Extract the [X, Y] coordinate from the center of the cell holding the provided text.  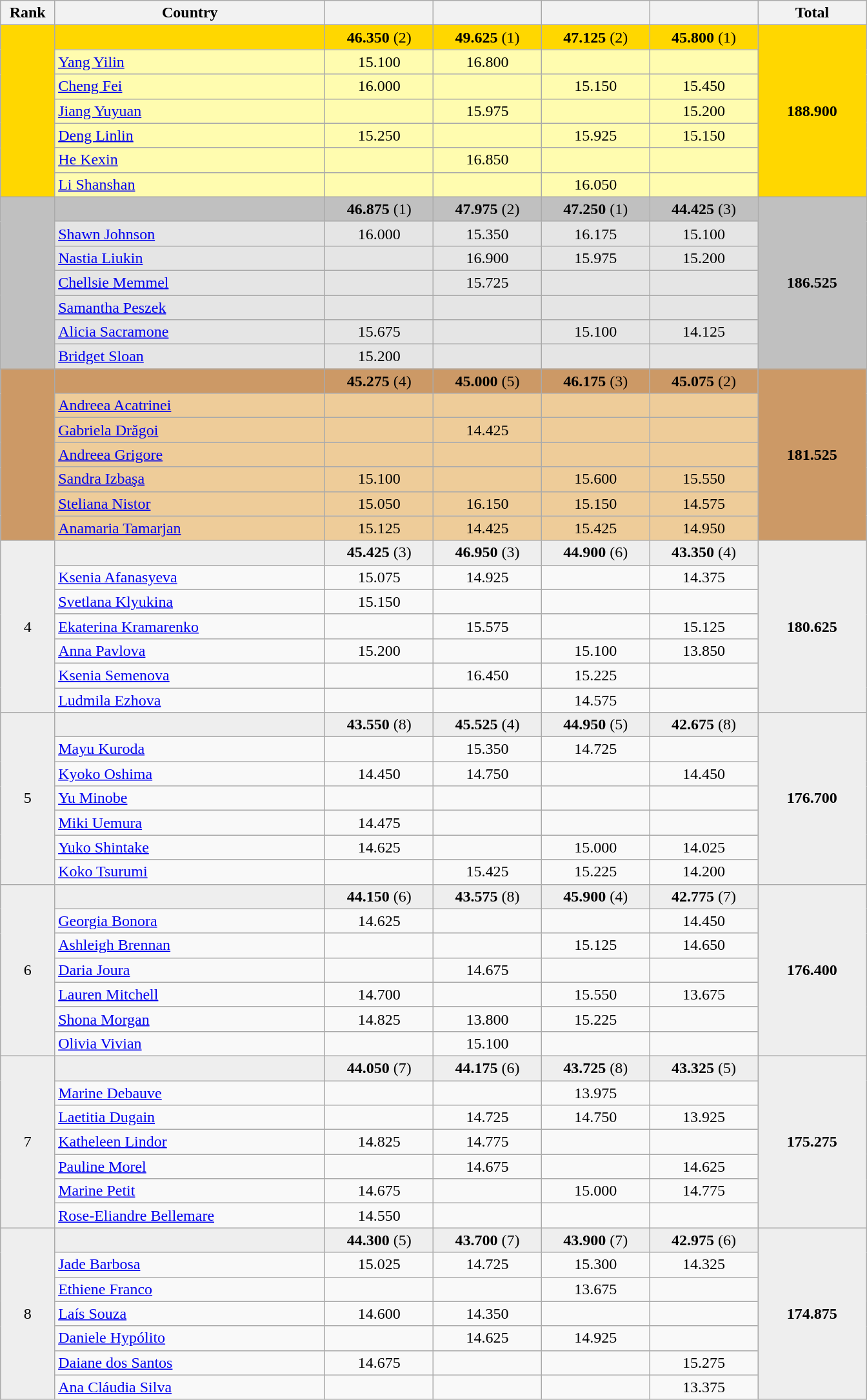
Andreea Acatrinei [190, 406]
5 [28, 798]
Ludmila Ezhova [190, 700]
Total [812, 13]
He Kexin [190, 160]
16.800 [488, 62]
Sandra Izbaşa [190, 479]
14.700 [379, 994]
Georgia Bonora [190, 921]
Country [190, 13]
14.025 [704, 847]
14.350 [488, 1314]
15.025 [379, 1265]
176.400 [812, 970]
Ekaterina Kramarenko [190, 626]
Daiane dos Santos [190, 1363]
14.375 [704, 577]
Rank [28, 13]
16.450 [488, 675]
46.175 (3) [595, 381]
174.875 [812, 1314]
43.575 (8) [488, 896]
44.950 (5) [595, 725]
47.250 (1) [595, 209]
Marine Petit [190, 1191]
Marine Debauve [190, 1093]
15.725 [488, 282]
44.150 (6) [379, 896]
186.525 [812, 282]
Rose-Eliandre Bellemare [190, 1216]
13.975 [595, 1093]
Miki Uemura [190, 823]
15.575 [488, 626]
16.900 [488, 258]
Bridget Sloan [190, 357]
14.200 [704, 872]
45.525 (4) [488, 725]
Gabriela Drăgoi [190, 430]
176.700 [812, 798]
14.475 [379, 823]
45.000 (5) [488, 381]
43.550 (8) [379, 725]
Mayu Kuroda [190, 749]
13.800 [488, 1019]
43.325 (5) [704, 1068]
15.075 [379, 577]
43.700 (7) [488, 1240]
45.425 (3) [379, 553]
44.175 (6) [488, 1068]
Kyoko Oshima [190, 774]
Chellsie Memmel [190, 282]
13.375 [704, 1387]
47.975 (2) [488, 209]
46.875 (1) [379, 209]
Koko Tsurumi [190, 872]
Jade Barbosa [190, 1265]
Ksenia Afanasyeva [190, 577]
16.175 [595, 233]
45.900 (4) [595, 896]
44.300 (5) [379, 1240]
13.925 [704, 1118]
14.650 [704, 945]
46.950 (3) [488, 553]
14.325 [704, 1265]
Nastia Liukin [190, 258]
Jiang Yuyuan [190, 111]
180.625 [812, 626]
175.275 [812, 1141]
16.050 [595, 184]
Ethiene Franco [190, 1289]
4 [28, 626]
15.600 [595, 479]
Pauline Morel [190, 1167]
15.275 [704, 1363]
46.350 (2) [379, 37]
Ksenia Semenova [190, 675]
45.075 (2) [704, 381]
Olivia Vivian [190, 1043]
43.350 (4) [704, 553]
15.050 [379, 504]
Shawn Johnson [190, 233]
15.250 [379, 135]
44.050 (7) [379, 1068]
Ana Cláudia Silva [190, 1387]
Shona Morgan [190, 1019]
15.300 [595, 1265]
Katheleen Lindor [190, 1142]
Daniele Hypólito [190, 1338]
16.850 [488, 160]
16.150 [488, 504]
Steliana Nistor [190, 504]
47.125 (2) [595, 37]
15.450 [704, 86]
43.900 (7) [595, 1240]
8 [28, 1314]
7 [28, 1141]
14.950 [704, 528]
Ashleigh Brennan [190, 945]
Yuko Shintake [190, 847]
45.275 (4) [379, 381]
Li Shanshan [190, 184]
Yu Minobe [190, 798]
Samantha Peszek [190, 308]
Andreea Grigore [190, 455]
Alicia Sacramone [190, 332]
Deng Linlin [190, 135]
6 [28, 970]
42.975 (6) [704, 1240]
14.125 [704, 332]
Lauren Mitchell [190, 994]
14.550 [379, 1216]
49.625 (1) [488, 37]
Laís Souza [190, 1314]
14.600 [379, 1314]
43.725 (8) [595, 1068]
15.925 [595, 135]
Yang Yilin [190, 62]
Daria Joura [190, 970]
45.800 (1) [704, 37]
Cheng Fei [190, 86]
44.900 (6) [595, 553]
Anna Pavlova [190, 651]
Laetitia Dugain [190, 1118]
Anamaria Tamarjan [190, 528]
15.675 [379, 332]
188.900 [812, 111]
44.425 (3) [704, 209]
42.675 (8) [704, 725]
Svetlana Klyukina [190, 602]
42.775 (7) [704, 896]
181.525 [812, 455]
13.850 [704, 651]
